Locate the cell with the specified text and output its [x, y] center coordinate. 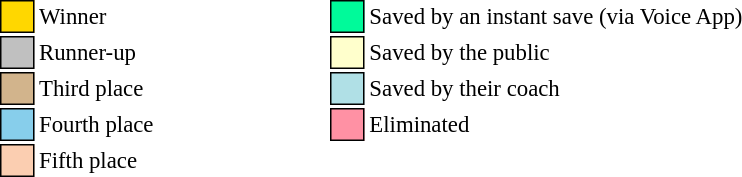
Winner [96, 16]
Runner-up [96, 52]
Fourth place [96, 124]
Fifth place [96, 160]
Third place [96, 88]
